Identify which cell holds the provided text, then report its (x, y) central coordinate. 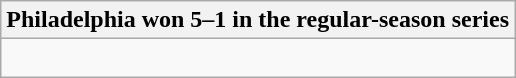
Philadelphia won 5–1 in the regular-season series (258, 20)
